Locate the cell with the specified text and output its (x, y) center coordinate. 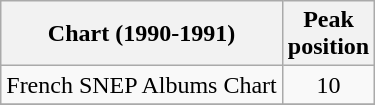
10 (328, 85)
Peakposition (328, 34)
French SNEP Albums Chart (142, 85)
Chart (1990-1991) (142, 34)
